Detect which cell encompasses the target text, then output its (x, y) center coordinate. 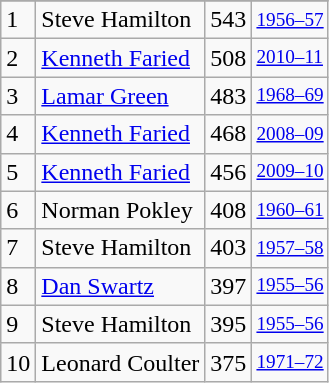
2009–10 (290, 172)
7 (18, 248)
1960–61 (290, 210)
9 (18, 324)
508 (228, 58)
403 (228, 248)
1956–57 (290, 20)
6 (18, 210)
2 (18, 58)
397 (228, 286)
8 (18, 286)
5 (18, 172)
395 (228, 324)
543 (228, 20)
1 (18, 20)
1968–69 (290, 96)
408 (228, 210)
468 (228, 134)
2008–09 (290, 134)
Norman Pokley (120, 210)
4 (18, 134)
Leonard Coulter (120, 362)
1957–58 (290, 248)
3 (18, 96)
483 (228, 96)
Dan Swartz (120, 286)
456 (228, 172)
10 (18, 362)
1971–72 (290, 362)
Lamar Green (120, 96)
2010–11 (290, 58)
375 (228, 362)
